Provide the [X, Y] coordinate of the cell's center where the given text is located.  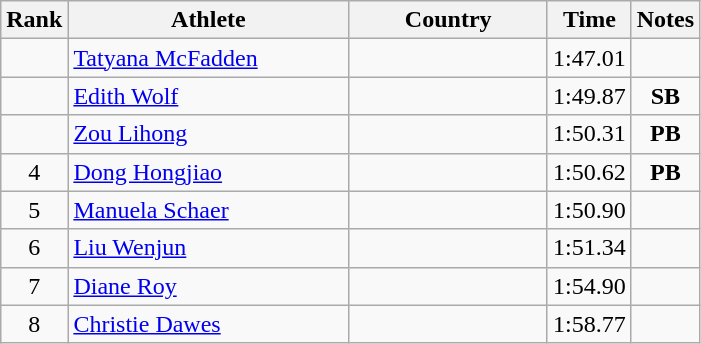
1:50.90 [589, 210]
Time [589, 20]
1:50.62 [589, 172]
1:51.34 [589, 248]
Edith Wolf [208, 96]
Dong Hongjiao [208, 172]
8 [34, 324]
Notes [665, 20]
Zou Lihong [208, 134]
5 [34, 210]
Manuela Schaer [208, 210]
SB [665, 96]
1:49.87 [589, 96]
Country [448, 20]
Athlete [208, 20]
Liu Wenjun [208, 248]
1:50.31 [589, 134]
Diane Roy [208, 286]
6 [34, 248]
1:47.01 [589, 58]
7 [34, 286]
Rank [34, 20]
4 [34, 172]
1:54.90 [589, 286]
Tatyana McFadden [208, 58]
1:58.77 [589, 324]
Christie Dawes [208, 324]
